Scan for the cell matching the given text and deliver its (x, y) coordinate at center. 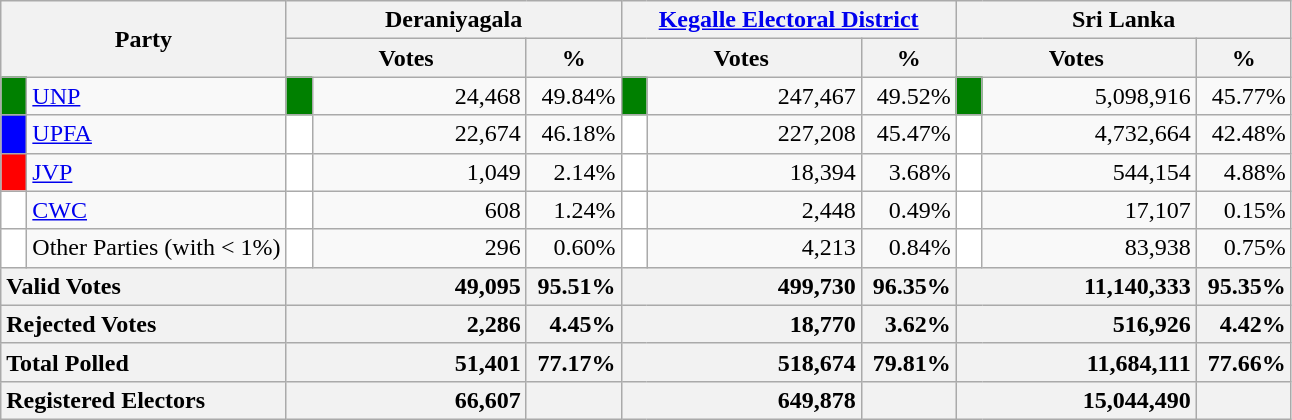
Total Polled (144, 362)
79.81% (908, 362)
24,468 (419, 96)
4,213 (754, 248)
JVP (156, 172)
Registered Electors (144, 400)
96.35% (908, 286)
15,044,490 (1076, 400)
Party (144, 39)
77.17% (574, 362)
2,448 (754, 210)
499,730 (741, 286)
17,107 (1089, 210)
649,878 (741, 400)
Deraniyagala (454, 20)
UNP (156, 96)
45.77% (1244, 96)
0.60% (574, 248)
518,674 (741, 362)
49.52% (908, 96)
1,049 (419, 172)
3.62% (908, 324)
2,286 (406, 324)
95.51% (574, 286)
4,732,664 (1089, 134)
5,098,916 (1089, 96)
Kegalle Electoral District (788, 20)
11,684,111 (1076, 362)
18,770 (741, 324)
51,401 (406, 362)
0.49% (908, 210)
608 (419, 210)
46.18% (574, 134)
0.84% (908, 248)
83,938 (1089, 248)
544,154 (1089, 172)
1.24% (574, 210)
49,095 (406, 286)
0.15% (1244, 210)
227,208 (754, 134)
42.48% (1244, 134)
CWC (156, 210)
Rejected Votes (144, 324)
296 (419, 248)
66,607 (406, 400)
4.42% (1244, 324)
22,674 (419, 134)
Other Parties (with < 1%) (156, 248)
Valid Votes (144, 286)
11,140,333 (1076, 286)
0.75% (1244, 248)
2.14% (574, 172)
3.68% (908, 172)
UPFA (156, 134)
18,394 (754, 172)
95.35% (1244, 286)
4.88% (1244, 172)
516,926 (1076, 324)
49.84% (574, 96)
247,467 (754, 96)
4.45% (574, 324)
Sri Lanka (1124, 20)
45.47% (908, 134)
77.66% (1244, 362)
